Extract the (X, Y) coordinate from the center of the cell holding the provided text.  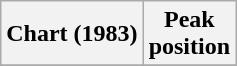
Peakposition (189, 34)
Chart (1983) (72, 34)
